Return the [X, Y] coordinate for the center point of the cell that contains the specified text.  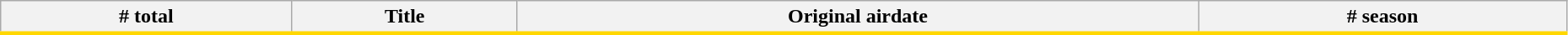
# season [1383, 17]
Original airdate [857, 17]
Title [405, 17]
# total [147, 17]
